Output the [x, y] coordinate of the center of the cell containing the given text.  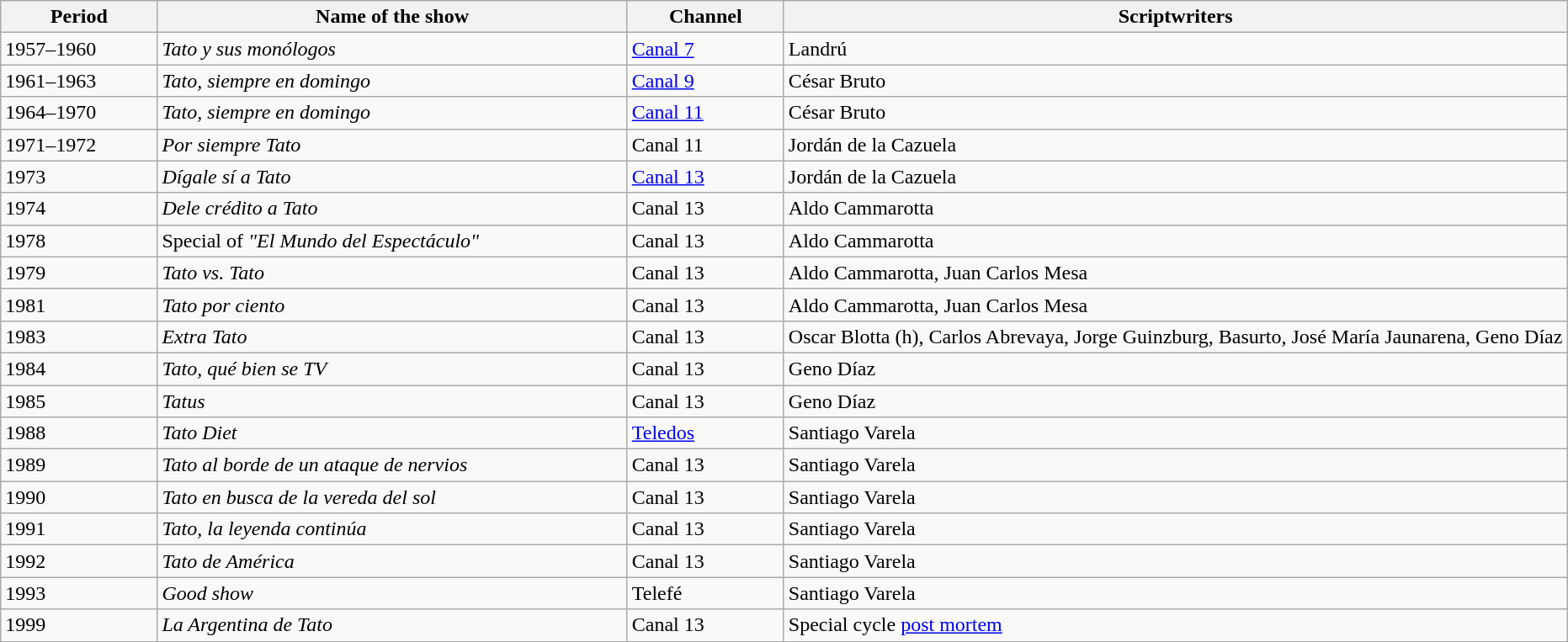
Tato en busca de la vereda del sol [392, 497]
1984 [79, 369]
Por siempre Tato [392, 145]
Tato de América [392, 561]
Tato y sus monólogos [392, 49]
1957–1960 [79, 49]
1981 [79, 305]
Teledos [705, 433]
Name of the show [392, 17]
1989 [79, 465]
Tato vs. Tato [392, 273]
Special of "El Mundo del Espectáculo" [392, 241]
Tatus [392, 401]
Tato por ciento [392, 305]
1979 [79, 273]
Tato al borde de un ataque de nervios [392, 465]
1992 [79, 561]
1988 [79, 433]
Oscar Blotta (h), Carlos Abrevaya, Jorge Guinzburg, Basurto, José María Jaunarena, Geno Díaz [1175, 337]
Landrú [1175, 49]
1993 [79, 593]
Dígale sí a Tato [392, 177]
1991 [79, 529]
1964–1970 [79, 113]
Dele crédito a Tato [392, 209]
La Argentina de Tato [392, 625]
1985 [79, 401]
Canal 7 [705, 49]
Tato, la leyenda continúa [392, 529]
1990 [79, 497]
1973 [79, 177]
Tato, qué bien se TV [392, 369]
Good show [392, 593]
1978 [79, 241]
Channel [705, 17]
Telefé [705, 593]
Extra Tato [392, 337]
1971–1972 [79, 145]
Period [79, 17]
Canal 9 [705, 81]
Special cycle post mortem [1175, 625]
1999 [79, 625]
1983 [79, 337]
1974 [79, 209]
1961–1963 [79, 81]
Tato Diet [392, 433]
Scriptwriters [1175, 17]
